From the cell containing the given text, extract its center point as (x, y) coordinate. 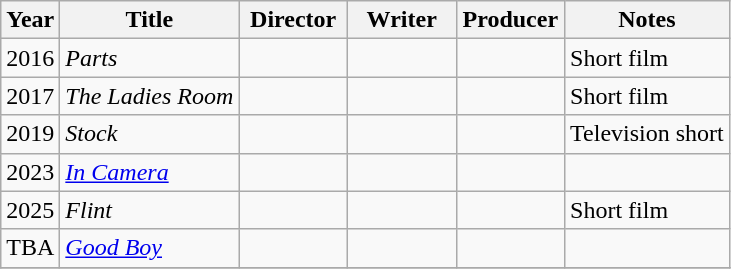
Parts (150, 58)
Notes (648, 20)
Director (294, 20)
Writer (402, 20)
2023 (30, 172)
Title (150, 20)
2016 (30, 58)
2025 (30, 210)
Producer (510, 20)
TBA (30, 248)
2019 (30, 134)
Television short (648, 134)
The Ladies Room (150, 96)
Good Boy (150, 248)
2017 (30, 96)
Flint (150, 210)
In Camera (150, 172)
Stock (150, 134)
Year (30, 20)
